Capture the cell that displays the provided text and extract its (x, y) central coordinate. 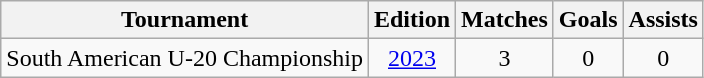
3 (505, 58)
2023 (412, 58)
Edition (412, 20)
Tournament (185, 20)
South American U-20 Championship (185, 58)
Goals (588, 20)
Assists (663, 20)
Matches (505, 20)
